Determine the (X, Y) coordinate at the center of the cell enclosing the given text.  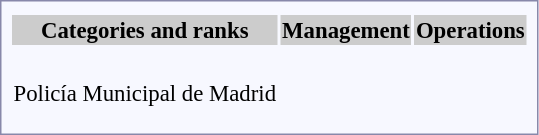
Management (346, 30)
Categories and ranks (145, 30)
Operations (470, 30)
Policía Municipal de Madrid (145, 80)
